Detect which cell encompasses the target text, then output its [x, y] center coordinate. 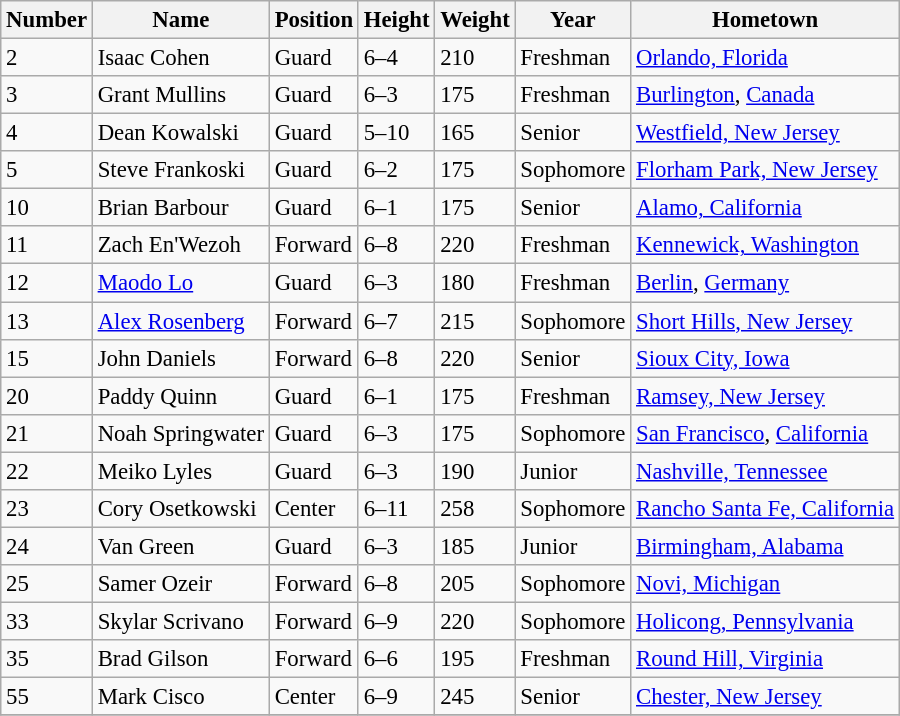
6–4 [396, 58]
190 [475, 471]
215 [475, 321]
6–2 [396, 170]
Number [47, 20]
195 [475, 659]
Holicong, Pennsylvania [766, 621]
Burlington, Canada [766, 95]
245 [475, 697]
Berlin, Germany [766, 283]
25 [47, 584]
Florham Park, New Jersey [766, 170]
Orlando, Florida [766, 58]
3 [47, 95]
Mark Cisco [180, 697]
13 [47, 321]
Nashville, Tennessee [766, 471]
Year [573, 20]
Paddy Quinn [180, 396]
Hometown [766, 20]
205 [475, 584]
Steve Frankoski [180, 170]
Westfield, New Jersey [766, 133]
Name [180, 20]
Alex Rosenberg [180, 321]
10 [47, 208]
35 [47, 659]
165 [475, 133]
6–7 [396, 321]
22 [47, 471]
12 [47, 283]
San Francisco, California [766, 433]
Sioux City, Iowa [766, 358]
Height [396, 20]
Short Hills, New Jersey [766, 321]
6–11 [396, 509]
6–6 [396, 659]
Chester, New Jersey [766, 697]
24 [47, 546]
Novi, Michigan [766, 584]
4 [47, 133]
Meiko Lyles [180, 471]
Rancho Santa Fe, California [766, 509]
21 [47, 433]
185 [475, 546]
55 [47, 697]
Van Green [180, 546]
210 [475, 58]
5 [47, 170]
Position [314, 20]
2 [47, 58]
Alamo, California [766, 208]
Brian Barbour [180, 208]
258 [475, 509]
5–10 [396, 133]
Grant Mullins [180, 95]
20 [47, 396]
180 [475, 283]
Samer Ozeir [180, 584]
Zach En'Wezoh [180, 245]
John Daniels [180, 358]
Weight [475, 20]
Maodo Lo [180, 283]
Kennewick, Washington [766, 245]
11 [47, 245]
Round Hill, Virginia [766, 659]
Brad Gilson [180, 659]
Isaac Cohen [180, 58]
Skylar Scrivano [180, 621]
Dean Kowalski [180, 133]
33 [47, 621]
Ramsey, New Jersey [766, 396]
15 [47, 358]
Birmingham, Alabama [766, 546]
23 [47, 509]
Noah Springwater [180, 433]
Cory Osetkowski [180, 509]
